Output the [X, Y] coordinate of the center of the cell containing the given text.  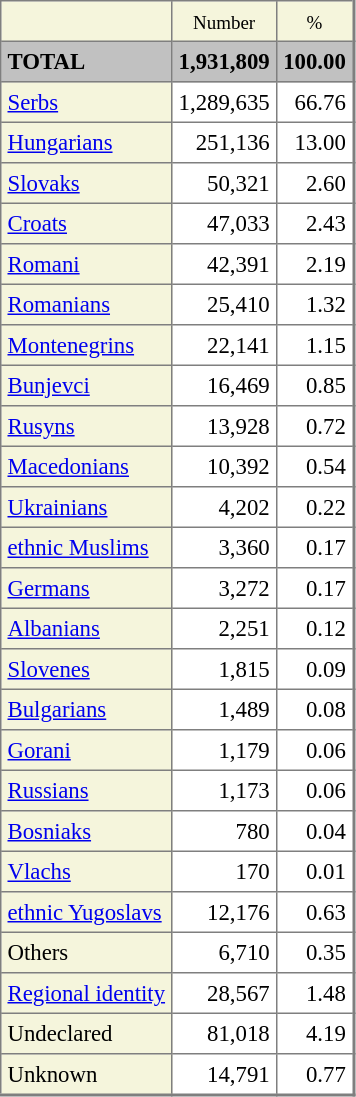
Hungarians [86, 142]
0.12 [314, 628]
Unknown [86, 1074]
16,469 [224, 385]
0.77 [314, 1074]
2.19 [314, 264]
1.32 [314, 304]
6,710 [224, 952]
25,410 [224, 304]
780 [224, 831]
0.63 [314, 912]
Regional identity [86, 993]
10,392 [224, 466]
Romani [86, 264]
Bulgarians [86, 709]
1,179 [224, 750]
66.76 [314, 102]
4,202 [224, 507]
Slovaks [86, 183]
0.72 [314, 426]
14,791 [224, 1074]
TOTAL [86, 61]
2.43 [314, 223]
Bunjevci [86, 385]
1,289,635 [224, 102]
13,928 [224, 426]
1,489 [224, 709]
0.08 [314, 709]
100.00 [314, 61]
0.22 [314, 507]
3,272 [224, 588]
50,321 [224, 183]
Romanians [86, 304]
13.00 [314, 142]
0.01 [314, 871]
Montenegrins [86, 345]
Undeclared [86, 1033]
% [314, 21]
4.19 [314, 1033]
ethnic Muslims [86, 547]
Ukrainians [86, 507]
1,815 [224, 669]
28,567 [224, 993]
Germans [86, 588]
2,251 [224, 628]
Croats [86, 223]
81,018 [224, 1033]
0.35 [314, 952]
1,173 [224, 790]
Gorani [86, 750]
0.09 [314, 669]
251,136 [224, 142]
Number [224, 21]
Macedonians [86, 466]
Rusyns [86, 426]
Russians [86, 790]
12,176 [224, 912]
0.85 [314, 385]
Bosniaks [86, 831]
0.04 [314, 831]
Others [86, 952]
Albanians [86, 628]
ethnic Yugoslavs [86, 912]
0.54 [314, 466]
Vlachs [86, 871]
Serbs [86, 102]
47,033 [224, 223]
1.48 [314, 993]
3,360 [224, 547]
22,141 [224, 345]
1,931,809 [224, 61]
170 [224, 871]
42,391 [224, 264]
1.15 [314, 345]
2.60 [314, 183]
Slovenes [86, 669]
